Return (x, y) of the center of cell containing provided text 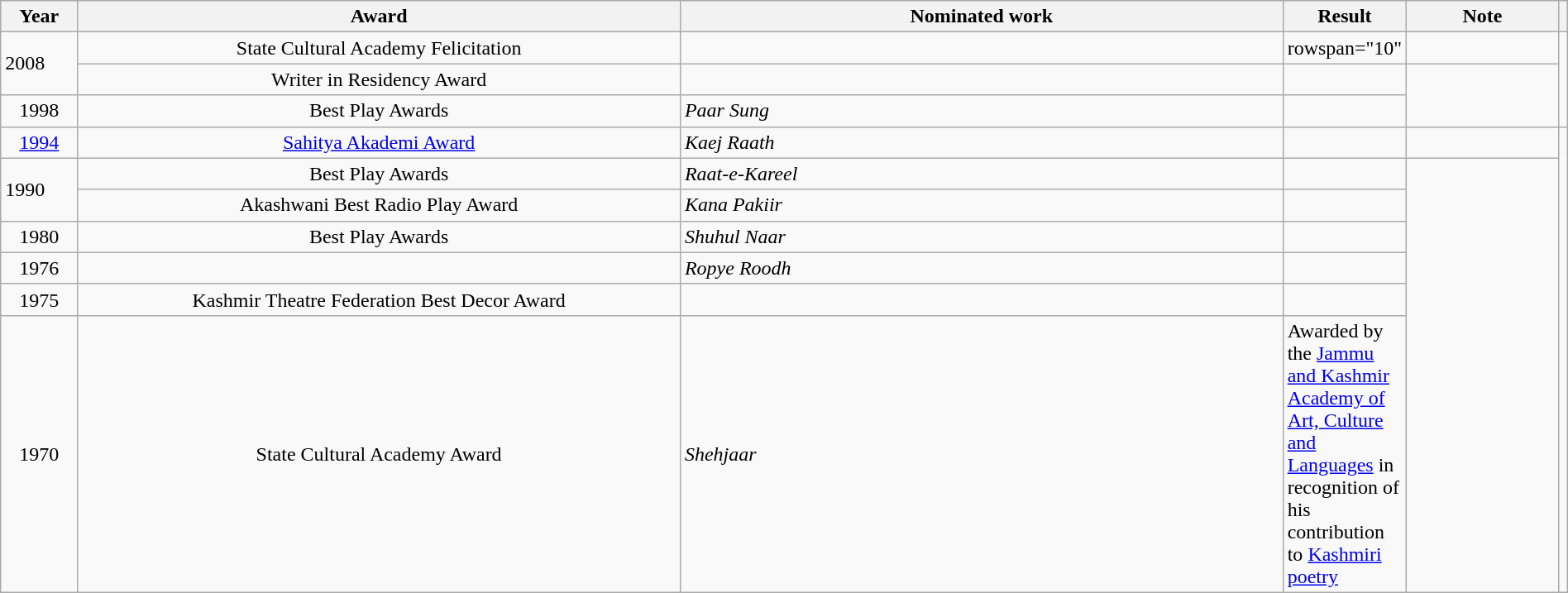
1975 (40, 299)
Sahitya Akademi Award (379, 142)
Awarded by the Jammu and Kashmir Academy of Art, Culture and Languages in recognition of his contribution to Kashmiri poetry (1345, 453)
1994 (40, 142)
Raat-e-Kareel (981, 174)
Writer in Residency Award (379, 79)
Ropye Roodh (981, 268)
1970 (40, 453)
2008 (40, 64)
1976 (40, 268)
1998 (40, 111)
Result (1345, 17)
State Cultural Academy Felicitation (379, 48)
Year (40, 17)
1990 (40, 189)
1980 (40, 237)
State Cultural Academy Award (379, 453)
Shehjaar (981, 453)
rowspan="10" (1345, 48)
Kaej Raath (981, 142)
Award (379, 17)
Nominated work (981, 17)
Kana Pakiir (981, 205)
Note (1482, 17)
Kashmir Theatre Federation Best Decor Award (379, 299)
Shuhul Naar (981, 237)
Akashwani Best Radio Play Award (379, 205)
Paar Sung (981, 111)
